Determine the (X, Y) coordinate at the center of the cell enclosing the given text.  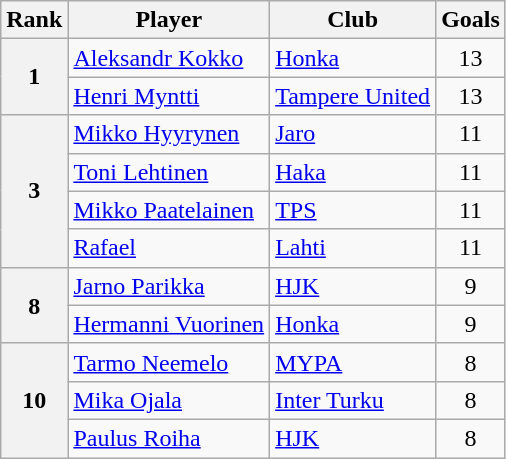
Jaro (353, 134)
Club (353, 20)
Inter Turku (353, 400)
Hermanni Vuorinen (169, 324)
MYPA (353, 362)
Toni Lehtinen (169, 172)
Lahti (353, 248)
3 (34, 191)
Aleksandr Kokko (169, 58)
10 (34, 400)
Mikko Paatelainen (169, 210)
Mikko Hyyrynen (169, 134)
Tarmo Neemelo (169, 362)
Player (169, 20)
Jarno Parikka (169, 286)
Mika Ojala (169, 400)
Rank (34, 20)
Tampere United (353, 96)
Haka (353, 172)
TPS (353, 210)
Rafael (169, 248)
Henri Myntti (169, 96)
Paulus Roiha (169, 438)
1 (34, 77)
Goals (471, 20)
